For the text-containing cell, return its midpoint in [x, y] coordinate format. 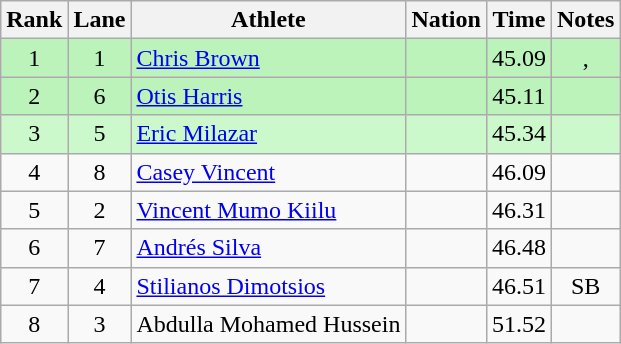
46.51 [518, 286]
Nation [446, 20]
46.09 [518, 172]
Andrés Silva [268, 248]
45.11 [518, 96]
Eric Milazar [268, 134]
Abdulla Mohamed Hussein [268, 324]
51.52 [518, 324]
Casey Vincent [268, 172]
45.09 [518, 58]
Stilianos Dimotsios [268, 286]
Lane [100, 20]
Vincent Mumo Kiilu [268, 210]
46.48 [518, 248]
Athlete [268, 20]
, [585, 58]
46.31 [518, 210]
Chris Brown [268, 58]
SB [585, 286]
45.34 [518, 134]
Notes [585, 20]
Rank [34, 20]
Time [518, 20]
Otis Harris [268, 96]
